Provide the [X, Y] coordinate of the cell's center where the given text is located.  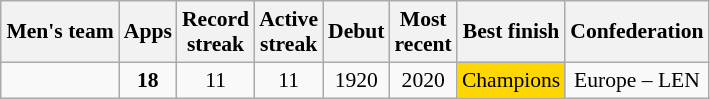
18 [148, 80]
1920 [356, 80]
Mostrecent [424, 32]
Men's team [60, 32]
Best finish [511, 32]
Confederation [636, 32]
Apps [148, 32]
Recordstreak [216, 32]
Activestreak [288, 32]
2020 [424, 80]
Debut [356, 32]
Europe – LEN [636, 80]
Champions [511, 80]
